Pinpoint the cell where the given text exists, returning its [X, Y] midpoint coordinate. 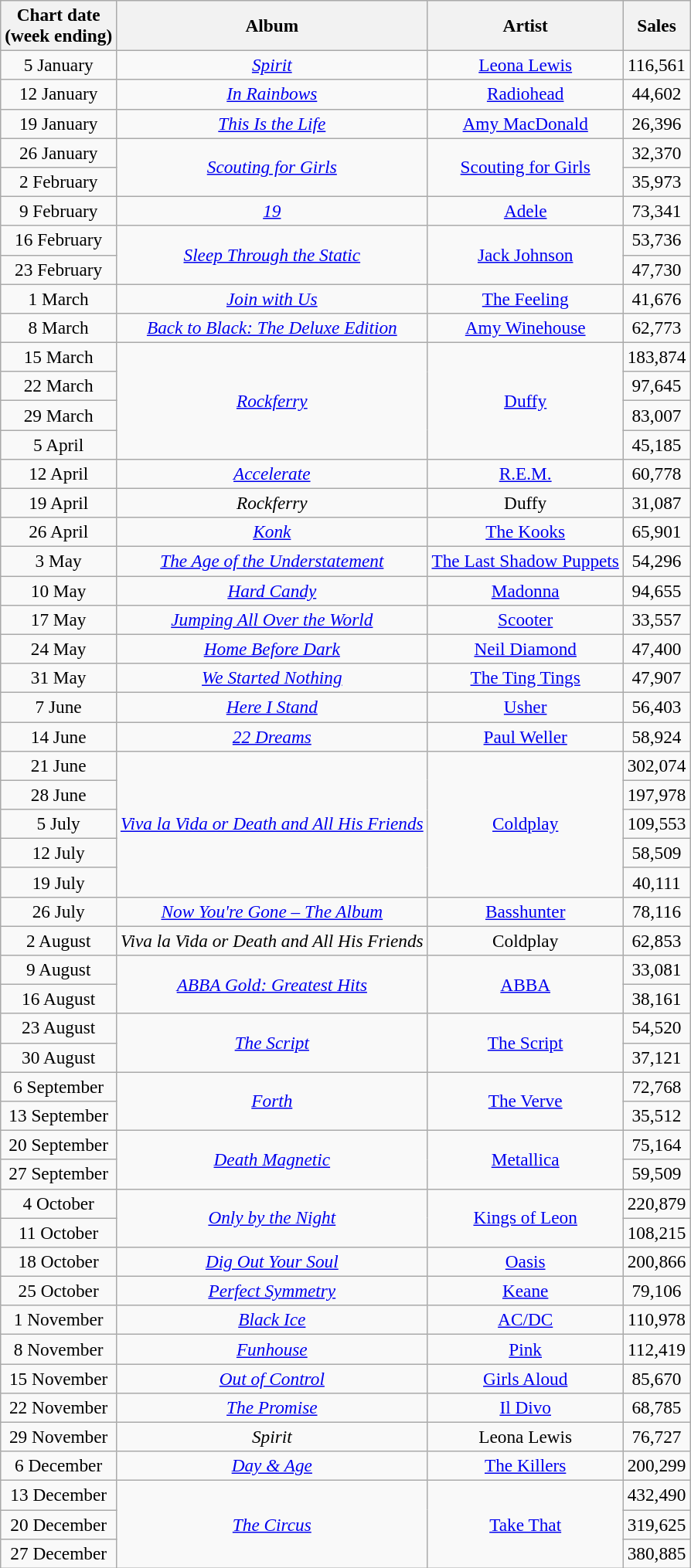
5 January [59, 65]
Sales [656, 25]
68,785 [656, 1407]
8 March [59, 328]
12 April [59, 473]
54,520 [656, 1028]
Join with Us [272, 298]
15 March [59, 357]
20 September [59, 1145]
26 July [59, 911]
Basshunter [526, 911]
65,901 [656, 532]
9 August [59, 969]
Death Magnetic [272, 1159]
10 May [59, 590]
The Verve [526, 1101]
78,116 [656, 911]
47,907 [656, 677]
62,853 [656, 940]
19 July [59, 882]
Day & Age [272, 1466]
116,561 [656, 65]
Album [272, 25]
Perfect Symmetry [272, 1291]
ABBA [526, 984]
The Ting Tings [526, 677]
Konk [272, 532]
4 October [59, 1203]
58,509 [656, 853]
73,341 [656, 211]
33,557 [656, 619]
Black Ice [272, 1320]
59,509 [656, 1174]
18 October [59, 1261]
Here I Stand [272, 707]
44,602 [656, 94]
Amy Winehouse [526, 328]
14 June [59, 736]
47,400 [656, 649]
72,768 [656, 1086]
Accelerate [272, 473]
58,924 [656, 736]
54,296 [656, 561]
94,655 [656, 590]
380,885 [656, 1553]
Home Before Dark [272, 649]
Il Divo [526, 1407]
21 June [59, 765]
13 September [59, 1115]
Back to Black: The Deluxe Edition [272, 328]
7 June [59, 707]
We Started Nothing [272, 677]
97,645 [656, 386]
62,773 [656, 328]
27 December [59, 1553]
53,736 [656, 240]
The Last Shadow Puppets [526, 561]
17 May [59, 619]
19 [272, 211]
ABBA Gold: Greatest Hits [272, 984]
11 October [59, 1232]
The Feeling [526, 298]
197,978 [656, 795]
30 August [59, 1057]
R.E.M. [526, 473]
27 September [59, 1174]
47,730 [656, 270]
109,553 [656, 823]
26 April [59, 532]
5 July [59, 823]
22 March [59, 386]
29 November [59, 1437]
19 January [59, 124]
Hard Candy [272, 590]
13 December [59, 1495]
15 November [59, 1378]
Usher [526, 707]
The Kooks [526, 532]
3 May [59, 561]
Out of Control [272, 1378]
75,164 [656, 1145]
AC/DC [526, 1320]
220,879 [656, 1203]
35,973 [656, 182]
38,161 [656, 999]
19 April [59, 503]
Funhouse [272, 1349]
Only by the Night [272, 1218]
1 November [59, 1320]
This Is the Life [272, 124]
8 November [59, 1349]
31 May [59, 677]
6 September [59, 1086]
79,106 [656, 1291]
Forth [272, 1101]
23 February [59, 270]
302,074 [656, 765]
40,111 [656, 882]
The Circus [272, 1523]
110,978 [656, 1320]
33,081 [656, 969]
Now You're Gone – The Album [272, 911]
56,403 [656, 707]
Girls Aloud [526, 1378]
Oasis [526, 1261]
60,778 [656, 473]
Neil Diamond [526, 649]
The Killers [526, 1466]
Madonna [526, 590]
31,087 [656, 503]
25 October [59, 1291]
85,670 [656, 1378]
200,866 [656, 1261]
29 March [59, 415]
Amy MacDonald [526, 124]
16 February [59, 240]
Sleep Through the Static [272, 255]
108,215 [656, 1232]
37,121 [656, 1057]
26,396 [656, 124]
The Promise [272, 1407]
Pink [526, 1349]
183,874 [656, 357]
Jack Johnson [526, 255]
26 January [59, 152]
The Age of the Understatement [272, 561]
2 August [59, 940]
35,512 [656, 1115]
200,299 [656, 1466]
28 June [59, 795]
12 January [59, 94]
83,007 [656, 415]
Chart date(week ending) [59, 25]
2 February [59, 182]
Dig Out Your Soul [272, 1261]
Keane [526, 1291]
20 December [59, 1524]
41,676 [656, 298]
Take That [526, 1523]
45,185 [656, 444]
Paul Weller [526, 736]
Artist [526, 25]
Adele [526, 211]
Kings of Leon [526, 1218]
76,727 [656, 1437]
23 August [59, 1028]
16 August [59, 999]
22 November [59, 1407]
12 July [59, 853]
319,625 [656, 1524]
432,490 [656, 1495]
Metallica [526, 1159]
112,419 [656, 1349]
Jumping All Over the World [272, 619]
Radiohead [526, 94]
1 March [59, 298]
9 February [59, 211]
In Rainbows [272, 94]
24 May [59, 649]
6 December [59, 1466]
22 Dreams [272, 736]
5 April [59, 444]
32,370 [656, 152]
Scooter [526, 619]
